Return (X, Y) of the center of cell containing provided text 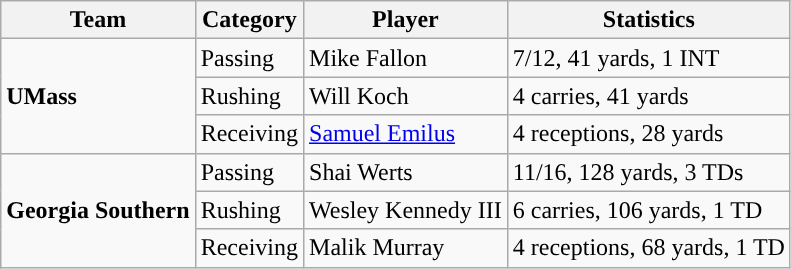
Shai Werts (406, 172)
Player (406, 20)
Team (98, 20)
Statistics (648, 20)
4 carries, 41 yards (648, 96)
11/16, 128 yards, 3 TDs (648, 172)
6 carries, 106 yards, 1 TD (648, 210)
UMass (98, 96)
7/12, 41 yards, 1 INT (648, 58)
4 receptions, 68 yards, 1 TD (648, 248)
Will Koch (406, 96)
Wesley Kennedy III (406, 210)
Georgia Southern (98, 210)
Category (249, 20)
4 receptions, 28 yards (648, 134)
Malik Murray (406, 248)
Mike Fallon (406, 58)
Samuel Emilus (406, 134)
